Provide the [x, y] coordinate of the cell's center where the given text is located.  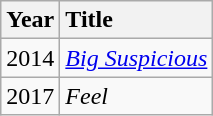
Title [136, 20]
Feel [136, 96]
2014 [30, 58]
Year [30, 20]
2017 [30, 96]
Big Suspicious [136, 58]
